Scan for the cell matching the given text and deliver its (X, Y) coordinate at center. 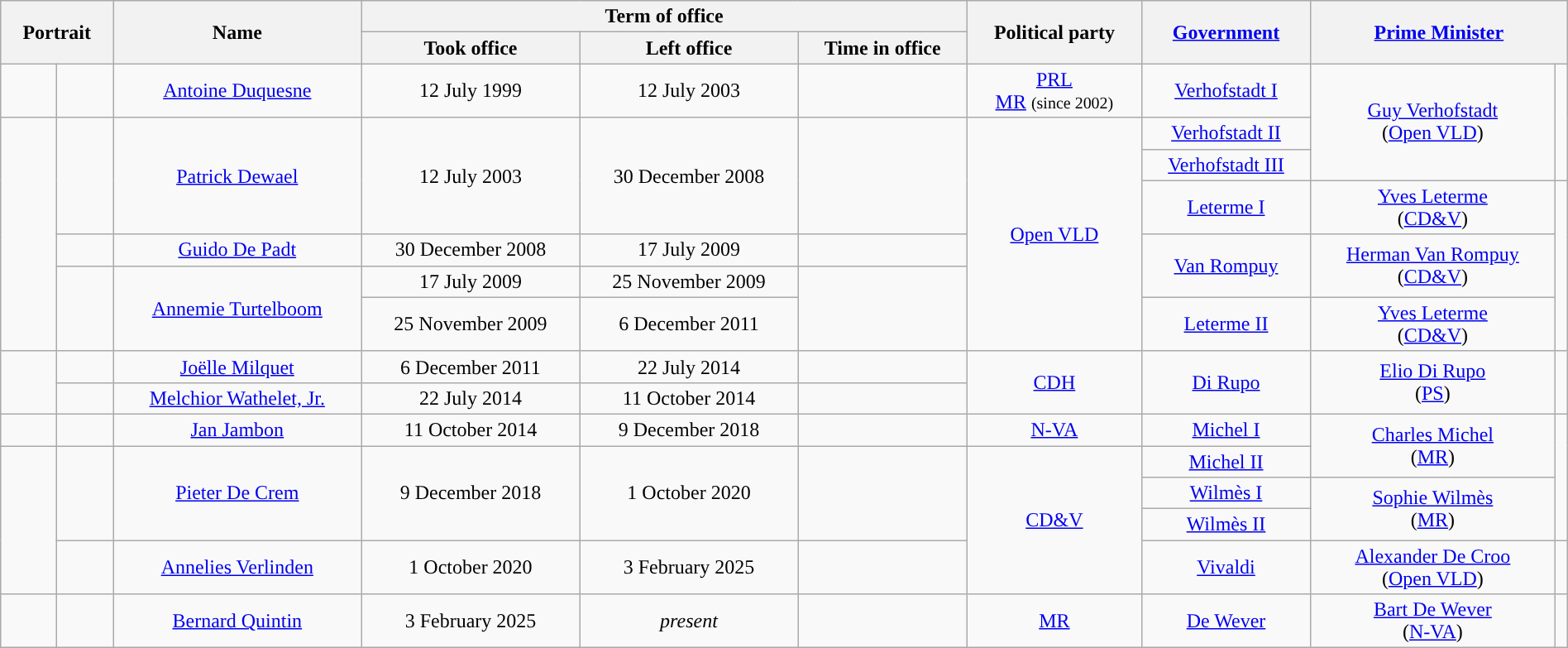
De Wever (1226, 621)
Alexander De Croo(Open VLD) (1432, 568)
N-VA (1054, 430)
Time in office (882, 48)
Michel I (1226, 430)
PRLMR (since 2002) (1054, 91)
Joëlle Milquet (237, 367)
Open VLD (1054, 234)
Guy Verhofstadt(Open VLD) (1432, 122)
Bernard Quintin (237, 621)
Michel II (1226, 461)
Elio Di Rupo(PS) (1432, 382)
Di Rupo (1226, 382)
Verhofstadt I (1226, 91)
Left office (689, 48)
Charles Michel(MR) (1432, 445)
present (689, 621)
CDH (1054, 382)
Herman Van Rompuy(CD&V) (1432, 266)
Pieter De Crem (237, 492)
Political party (1054, 32)
Guido De Padt (237, 250)
Wilmès II (1226, 525)
Name (237, 32)
Jan Jambon (237, 430)
CD&V (1054, 520)
Annelies Verlinden (237, 568)
Verhofstadt II (1226, 133)
Leterme II (1226, 324)
Leterme I (1226, 207)
Sophie Wilmès(MR) (1432, 509)
Patrick Dewael (237, 175)
Van Rompuy (1226, 266)
Bart De Wever(N-VA) (1432, 621)
Annemie Turtelboom (237, 308)
Term of office (664, 17)
Melchior Wathelet, Jr. (237, 398)
MR (1054, 621)
Wilmès I (1226, 493)
Prime Minister (1439, 32)
Government (1226, 32)
Took office (471, 48)
12 July 1999 (471, 91)
Vivaldi (1226, 568)
Portrait (57, 32)
Verhofstadt III (1226, 165)
Antoine Duquesne (237, 91)
